From the cell containing the given text, extract its center point as (X, Y) coordinate. 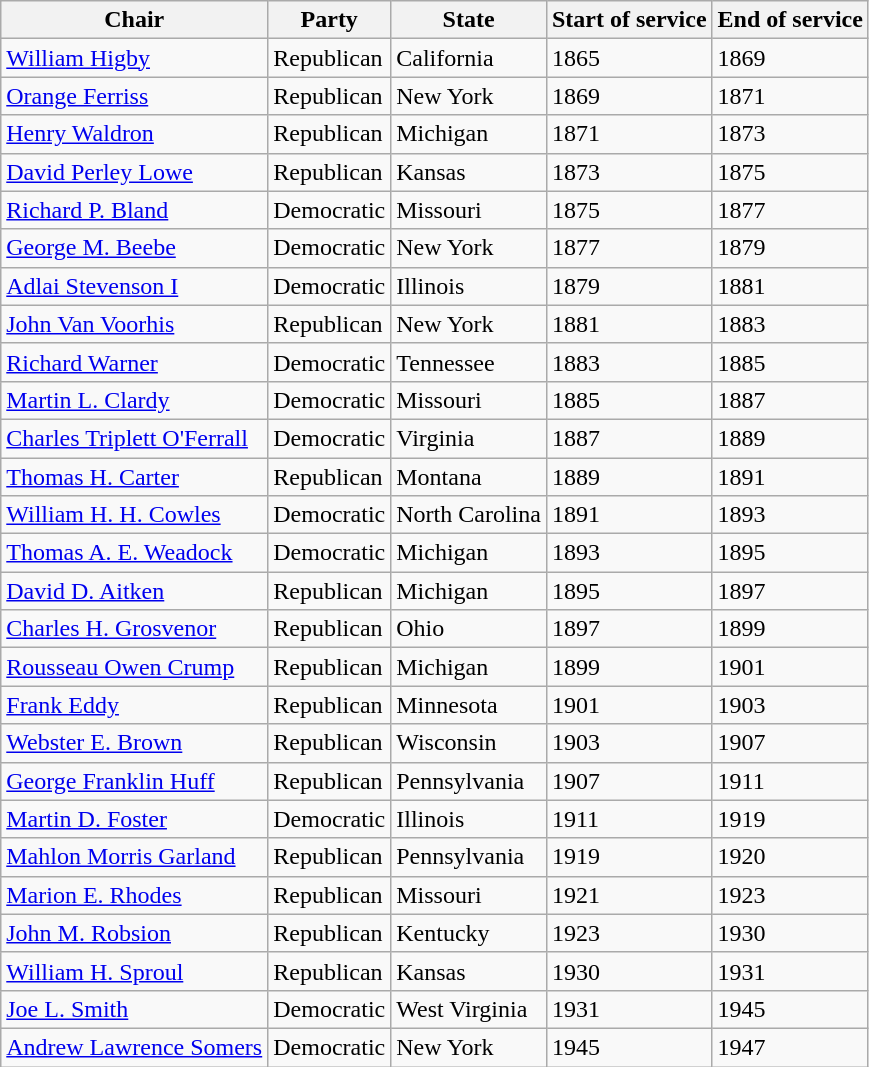
John M. Robsion (134, 933)
Montana (469, 477)
George Franklin Huff (134, 781)
Thomas H. Carter (134, 477)
Webster E. Brown (134, 743)
Virginia (469, 438)
Adlai Stevenson I (134, 286)
Minnesota (469, 705)
Andrew Lawrence Somers (134, 1047)
Orange Ferriss (134, 96)
North Carolina (469, 515)
Thomas A. E. Weadock (134, 553)
Richard Warner (134, 362)
1947 (790, 1047)
Charles Triplett O'Ferrall (134, 438)
Martin D. Foster (134, 819)
State (469, 20)
Rousseau Owen Crump (134, 667)
End of service (790, 20)
Richard P. Bland (134, 210)
1921 (629, 895)
Wisconsin (469, 743)
Tennessee (469, 362)
Henry Waldron (134, 134)
Start of service (629, 20)
Ohio (469, 629)
William H. H. Cowles (134, 515)
Frank Eddy (134, 705)
Mahlon Morris Garland (134, 857)
George M. Beebe (134, 248)
William Higby (134, 58)
California (469, 58)
David Perley Lowe (134, 172)
David D. Aitken (134, 591)
Party (330, 20)
John Van Voorhis (134, 324)
Chair (134, 20)
Charles H. Grosvenor (134, 629)
Marion E. Rhodes (134, 895)
Joe L. Smith (134, 1009)
Kentucky (469, 933)
1865 (629, 58)
William H. Sproul (134, 971)
1920 (790, 857)
West Virginia (469, 1009)
Martin L. Clardy (134, 400)
